Detect which cell encompasses the target text, then output its [x, y] center coordinate. 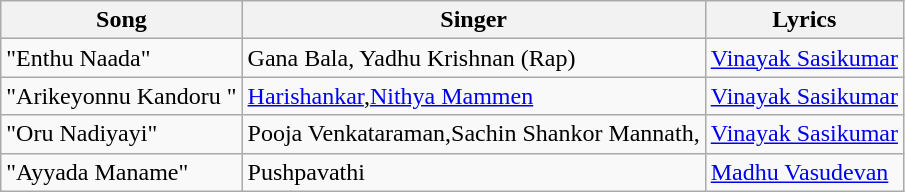
"Arikeyonnu Kandoru " [122, 96]
Gana Bala, Yadhu Krishnan (Rap) [474, 58]
"Enthu Naada" [122, 58]
Lyrics [804, 20]
Pooja Venkataraman,Sachin Shankor Mannath, [474, 134]
Madhu Vasudevan [804, 172]
Harishankar,Nithya Mammen [474, 96]
Singer [474, 20]
Song [122, 20]
Pushpavathi [474, 172]
"Oru Nadiyayi" [122, 134]
"Ayyada Maname" [122, 172]
